Find where the given text appears and provide that cell's center as [x, y] coordinate. 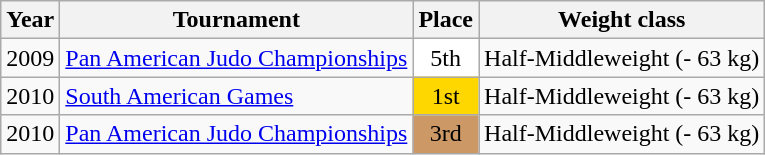
Place [446, 20]
Year [30, 20]
2009 [30, 58]
Weight class [622, 20]
South American Games [236, 96]
1st [446, 96]
Tournament [236, 20]
3rd [446, 134]
5th [446, 58]
